Capture the cell that displays the provided text and extract its (x, y) central coordinate. 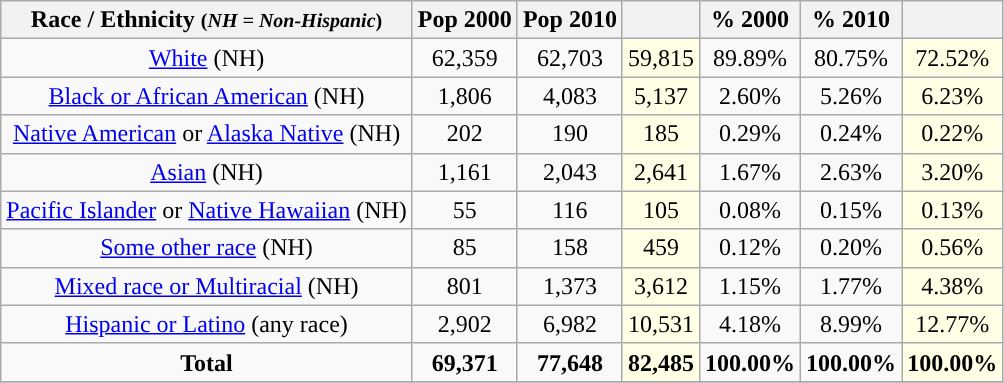
Race / Ethnicity (NH = Non-Hispanic) (207, 20)
3,612 (660, 286)
1,373 (570, 286)
4.18% (750, 324)
% 2010 (852, 20)
0.20% (852, 248)
Pop 2010 (570, 20)
1.77% (852, 286)
1,806 (464, 96)
59,815 (660, 58)
5.26% (852, 96)
0.08% (750, 210)
0.12% (750, 248)
202 (464, 134)
190 (570, 134)
0.56% (952, 248)
85 (464, 248)
4.38% (952, 286)
82,485 (660, 362)
459 (660, 248)
White (NH) (207, 58)
0.24% (852, 134)
Hispanic or Latino (any race) (207, 324)
0.29% (750, 134)
77,648 (570, 362)
Total (207, 362)
Mixed race or Multiracial (NH) (207, 286)
0.13% (952, 210)
62,703 (570, 58)
185 (660, 134)
12.77% (952, 324)
10,531 (660, 324)
Pop 2000 (464, 20)
80.75% (852, 58)
105 (660, 210)
Black or African American (NH) (207, 96)
158 (570, 248)
4,083 (570, 96)
5,137 (660, 96)
62,359 (464, 58)
Some other race (NH) (207, 248)
6,982 (570, 324)
0.15% (852, 210)
801 (464, 286)
69,371 (464, 362)
Native American or Alaska Native (NH) (207, 134)
89.89% (750, 58)
Pacific Islander or Native Hawaiian (NH) (207, 210)
1.67% (750, 172)
55 (464, 210)
3.20% (952, 172)
0.22% (952, 134)
2,902 (464, 324)
Asian (NH) (207, 172)
116 (570, 210)
2.60% (750, 96)
2.63% (852, 172)
72.52% (952, 58)
8.99% (852, 324)
6.23% (952, 96)
2,641 (660, 172)
1.15% (750, 286)
2,043 (570, 172)
% 2000 (750, 20)
1,161 (464, 172)
